Search for the cell housing the specified text and yield its [X, Y] center coordinate. 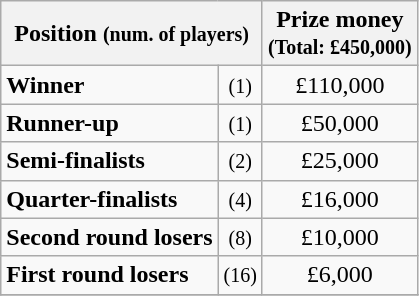
Winner [110, 85]
(4) [240, 199]
£6,000 [340, 275]
Prize money(Total: £450,000) [340, 34]
Runner-up [110, 123]
Position (num. of players) [132, 34]
(8) [240, 237]
£50,000 [340, 123]
£10,000 [340, 237]
£16,000 [340, 199]
Semi-finalists [110, 161]
£25,000 [340, 161]
(16) [240, 275]
Quarter-finalists [110, 199]
First round losers [110, 275]
Second round losers [110, 237]
(2) [240, 161]
£110,000 [340, 85]
